Find where the given text appears and provide that cell's center as [x, y] coordinate. 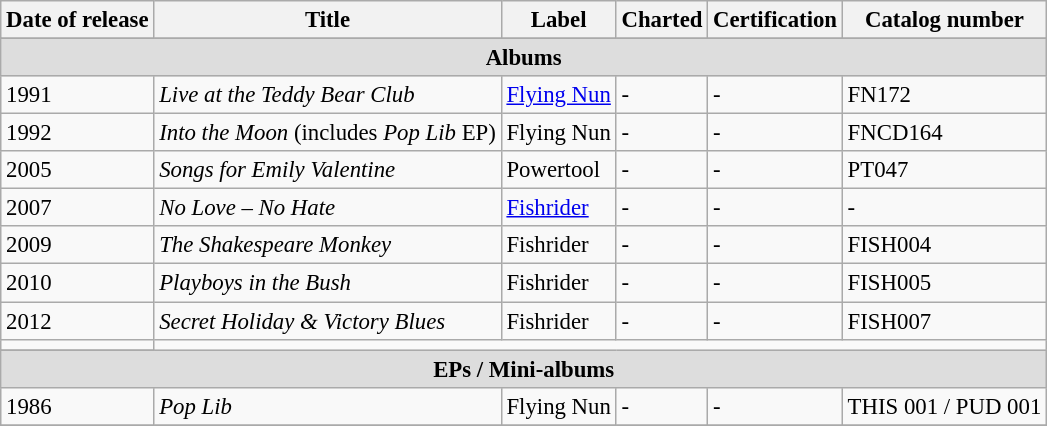
2005 [78, 170]
Title [328, 20]
EPs / Mini-albums [524, 369]
Live at the Teddy Bear Club [328, 95]
Pop Lib [328, 406]
Powertool [558, 170]
Into the Moon (includes Pop Lib EP) [328, 133]
Songs for Emily Valentine [328, 170]
2012 [78, 321]
Label [558, 20]
PT047 [944, 170]
Charted [662, 20]
THIS 001 / PUD 001 [944, 406]
FNCD164 [944, 133]
Secret Holiday & Victory Blues [328, 321]
1992 [78, 133]
FISH005 [944, 283]
2009 [78, 245]
Certification [776, 20]
FN172 [944, 95]
The Shakespeare Monkey [328, 245]
2010 [78, 283]
Playboys in the Bush [328, 283]
Date of release [78, 20]
FISH004 [944, 245]
2007 [78, 208]
1986 [78, 406]
No Love – No Hate [328, 208]
FISH007 [944, 321]
Catalog number [944, 20]
1991 [78, 95]
Albums [524, 58]
